Capture the cell that displays the provided text and extract its (X, Y) central coordinate. 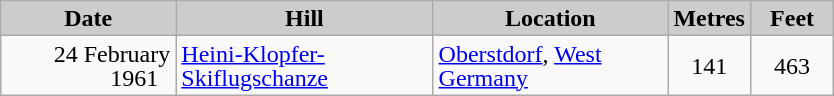
Hill (304, 18)
141 (710, 66)
463 (792, 66)
24 February 1961 (88, 66)
Location (550, 18)
Feet (792, 18)
Oberstdorf, West Germany (550, 66)
Date (88, 18)
Heini-Klopfer-Skiflugschanze (304, 66)
Metres (710, 18)
